Find where the given text appears and provide that cell's center as (x, y) coordinate. 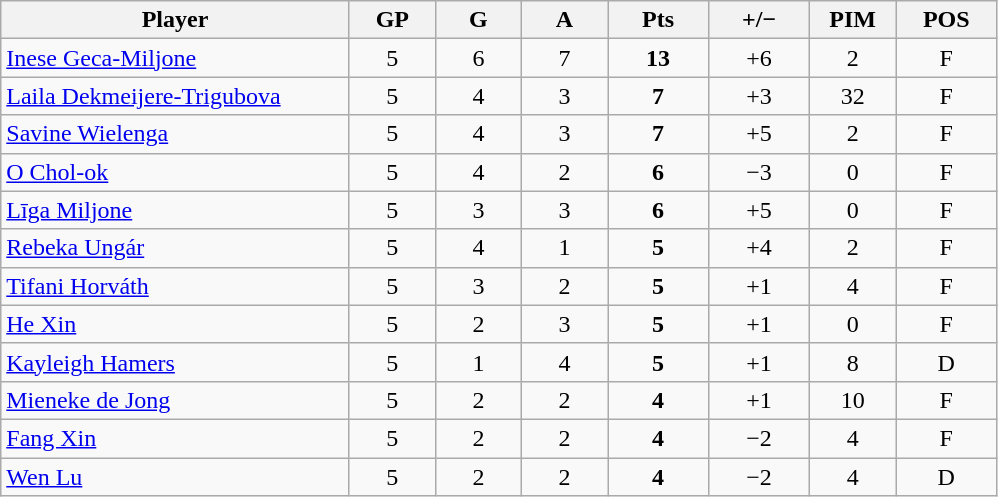
32 (853, 96)
O Chol-ok (176, 172)
POS (946, 20)
Pts (658, 20)
PIM (853, 20)
+/− (760, 20)
Mieneke de Jong (176, 400)
13 (658, 58)
G (478, 20)
Savine Wielenga (176, 134)
Player (176, 20)
Rebeka Ungár (176, 248)
−3 (760, 172)
Līga Miljone (176, 210)
+3 (760, 96)
Fang Xin (176, 438)
GP (392, 20)
Wen Lu (176, 477)
Tifani Horváth (176, 286)
8 (853, 362)
+4 (760, 248)
Kayleigh Hamers (176, 362)
10 (853, 400)
Laila Dekmeijere-Trigubova (176, 96)
A (564, 20)
+6 (760, 58)
He Xin (176, 324)
Inese Geca-Miljone (176, 58)
